Output the (x, y) coordinate of the center of the cell containing the given text.  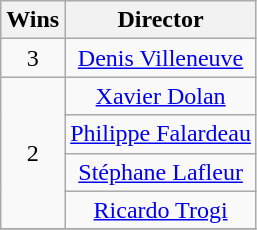
3 (33, 58)
2 (33, 153)
Stéphane Lafleur (161, 172)
Ricardo Trogi (161, 210)
Denis Villeneuve (161, 58)
Philippe Falardeau (161, 134)
Director (161, 20)
Xavier Dolan (161, 96)
Wins (33, 20)
